Pinpoint the cell where the given text exists, returning its (x, y) midpoint coordinate. 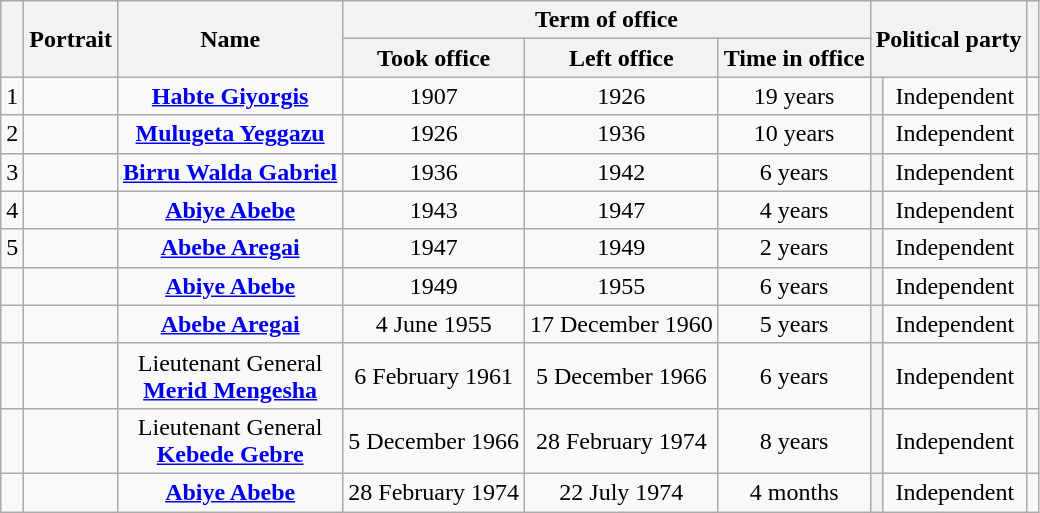
2 years (794, 248)
Habte Giyorgis (230, 96)
1942 (622, 172)
22 July 1974 (622, 492)
1 (12, 96)
Took office (434, 58)
Time in office (794, 58)
Name (230, 39)
Lieutenant GeneralMerid Mengesha (230, 376)
Term of office (606, 20)
8 years (794, 440)
6 February 1961 (434, 376)
Portrait (71, 39)
4 months (794, 492)
Political party (948, 39)
5 years (794, 324)
4 June 1955 (434, 324)
17 December 1960 (622, 324)
Lieutenant GeneralKebede Gebre (230, 440)
4 (12, 210)
10 years (794, 134)
Mulugeta Yeggazu (230, 134)
2 (12, 134)
19 years (794, 96)
4 years (794, 210)
1943 (434, 210)
Birru Walda Gabriel (230, 172)
1955 (622, 286)
Left office (622, 58)
3 (12, 172)
1907 (434, 96)
5 (12, 248)
